Output the (x, y) coordinate of the center of the cell containing the given text.  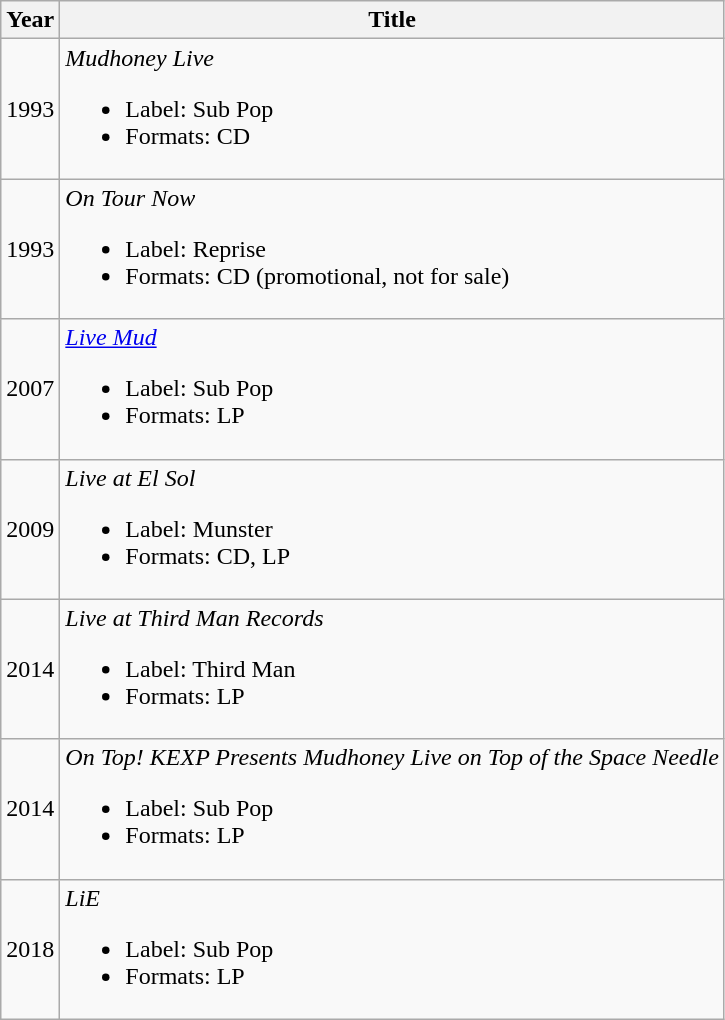
Live at Third Man RecordsLabel: Third ManFormats: LP (392, 669)
Year (30, 20)
Live MudLabel: Sub PopFormats: LP (392, 389)
Mudhoney LiveLabel: Sub PopFormats: CD (392, 109)
Live at El SolLabel: MunsterFormats: CD, LP (392, 529)
2018 (30, 949)
On Tour NowLabel: RepriseFormats: CD (promotional, not for sale) (392, 249)
On Top! KEXP Presents Mudhoney Live on Top of the Space NeedleLabel: Sub PopFormats: LP (392, 809)
LiELabel: Sub PopFormats: LP (392, 949)
2007 (30, 389)
Title (392, 20)
2009 (30, 529)
